Output the [X, Y] coordinate of the center of the cell containing the given text.  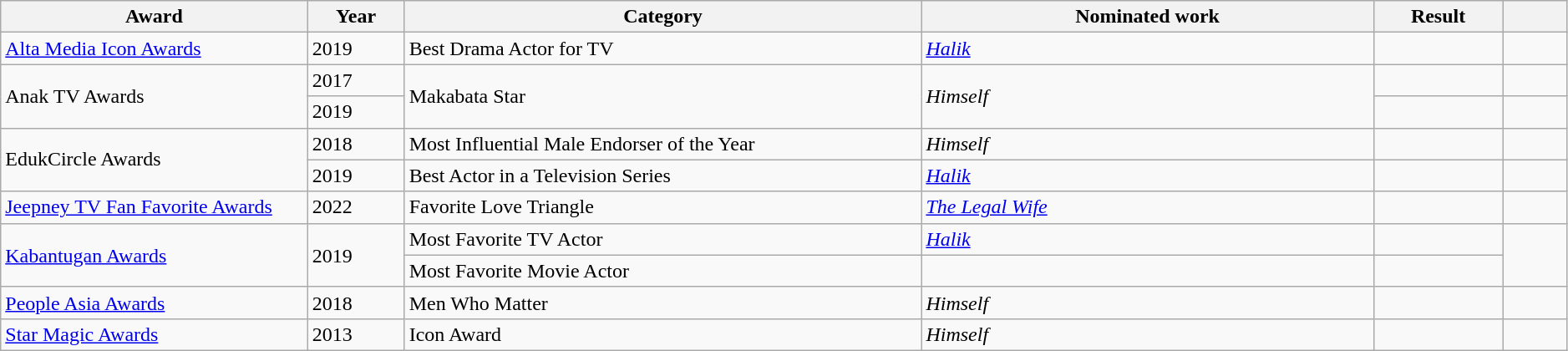
Icon Award [663, 334]
Most Favorite TV Actor [663, 239]
Kabantugan Awards [154, 255]
People Asia Awards [154, 303]
Favorite Love Triangle [663, 207]
2013 [356, 334]
Alta Media Icon Awards [154, 48]
2022 [356, 207]
Category [663, 17]
Jeepney TV Fan Favorite Awards [154, 207]
Year [356, 17]
Most Influential Male Endorser of the Year [663, 144]
Anak TV Awards [154, 96]
Best Actor in a Television Series [663, 175]
Result [1439, 17]
Makabata Star [663, 96]
2017 [356, 80]
The Legal Wife [1148, 207]
Most Favorite Movie Actor [663, 271]
Star Magic Awards [154, 334]
Men Who Matter [663, 303]
Nominated work [1148, 17]
Award [154, 17]
EdukCircle Awards [154, 160]
Best Drama Actor for TV [663, 48]
